Find where the given text appears and provide that cell's center as (X, Y) coordinate. 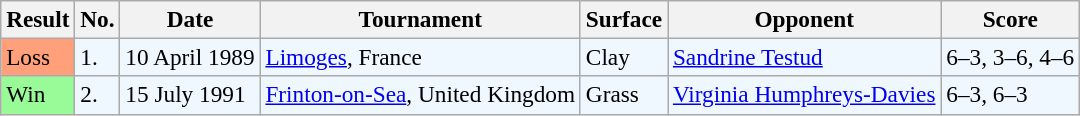
Tournament (420, 19)
Result (38, 19)
6–3, 3–6, 4–6 (1010, 57)
2. (98, 95)
Limoges, France (420, 57)
Virginia Humphreys-Davies (804, 95)
Opponent (804, 19)
Grass (624, 95)
Score (1010, 19)
Sandrine Testud (804, 57)
15 July 1991 (190, 95)
6–3, 6–3 (1010, 95)
1. (98, 57)
No. (98, 19)
10 April 1989 (190, 57)
Date (190, 19)
Loss (38, 57)
Frinton-on-Sea, United Kingdom (420, 95)
Clay (624, 57)
Surface (624, 19)
Win (38, 95)
